Capture the cell that displays the provided text and extract its [x, y] central coordinate. 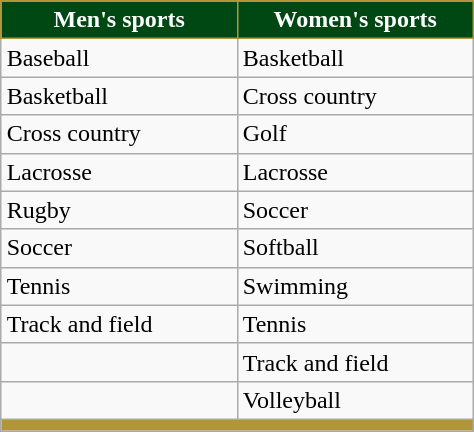
Men's sports [119, 20]
Rugby [119, 210]
Swimming [355, 286]
Baseball [119, 58]
Softball [355, 248]
Volleyball [355, 400]
Women's sports [355, 20]
Golf [355, 134]
